Extract the (X, Y) coordinate from the center of the cell holding the provided text.  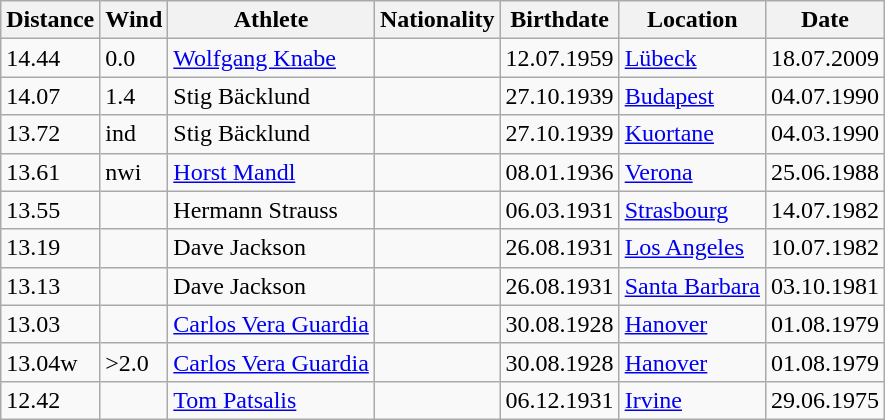
04.03.1990 (824, 134)
Irvine (692, 400)
Athlete (272, 20)
Birthdate (560, 20)
1.4 (134, 96)
13.61 (50, 172)
Wind (134, 20)
25.06.1988 (824, 172)
13.72 (50, 134)
12.07.1959 (560, 58)
13.19 (50, 248)
Tom Patsalis (272, 400)
Lübeck (692, 58)
Horst Mandl (272, 172)
Nationality (437, 20)
13.55 (50, 210)
18.07.2009 (824, 58)
nwi (134, 172)
Hermann Strauss (272, 210)
06.12.1931 (560, 400)
Strasbourg (692, 210)
Santa Barbara (692, 286)
14.07 (50, 96)
03.10.1981 (824, 286)
14.07.1982 (824, 210)
ind (134, 134)
08.01.1936 (560, 172)
Los Angeles (692, 248)
Date (824, 20)
12.42 (50, 400)
Kuortane (692, 134)
>2.0 (134, 362)
13.13 (50, 286)
Wolfgang Knabe (272, 58)
13.04w (50, 362)
Verona (692, 172)
04.07.1990 (824, 96)
0.0 (134, 58)
29.06.1975 (824, 400)
Distance (50, 20)
06.03.1931 (560, 210)
10.07.1982 (824, 248)
Budapest (692, 96)
14.44 (50, 58)
13.03 (50, 324)
Location (692, 20)
